Return [X, Y] of the center of cell containing provided text 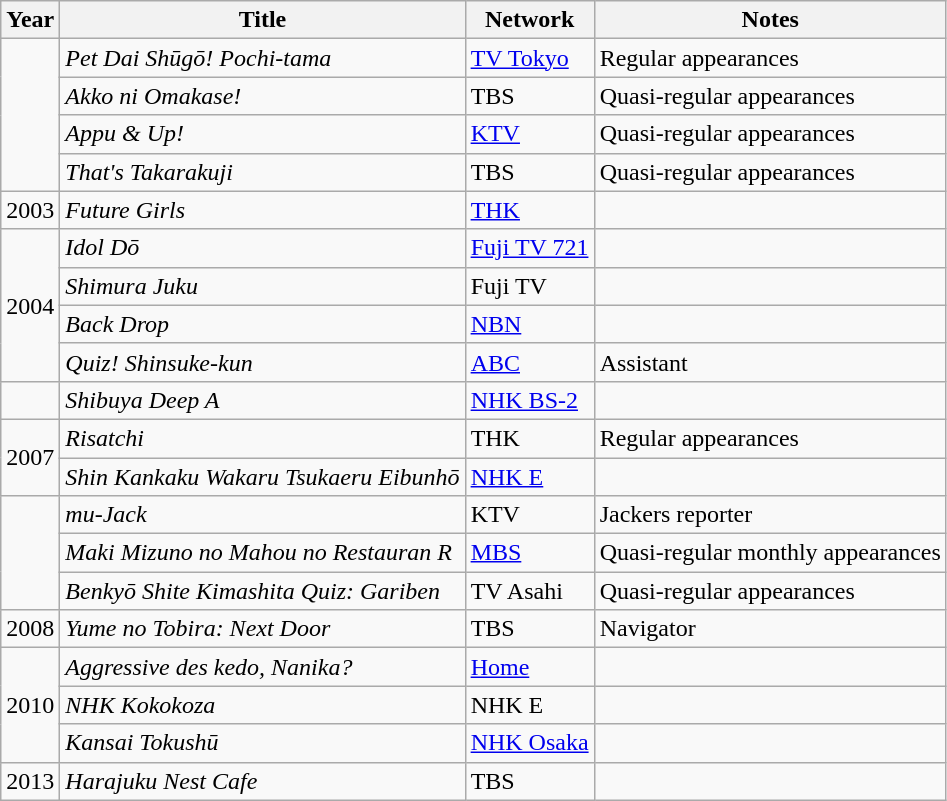
That's Takarakuji [262, 172]
Harajuku Nest Cafe [262, 781]
TV Asahi [530, 591]
Navigator [770, 629]
Fuji TV 721 [530, 248]
Risatchi [262, 438]
Jackers reporter [770, 515]
2008 [30, 629]
Home [530, 667]
Quiz! Shinsuke-kun [262, 362]
Yume no Tobira: Next Door [262, 629]
mu-Jack [262, 515]
Title [262, 20]
Shibuya Deep A [262, 400]
Aggressive des kedo, Nanika? [262, 667]
Idol Dō [262, 248]
Year [30, 20]
2013 [30, 781]
Quasi-regular monthly appearances [770, 553]
Assistant [770, 362]
NBN [530, 324]
MBS [530, 553]
Maki Mizuno no Mahou no Restauran R [262, 553]
NHK BS-2 [530, 400]
Appu & Up! [262, 134]
2010 [30, 705]
2003 [30, 210]
Shimura Juku [262, 286]
TV Tokyo [530, 58]
Kansai Tokushū [262, 743]
Shin Kankaku Wakaru Tsukaeru Eibunhō [262, 477]
Network [530, 20]
2007 [30, 457]
NHK Kokokoza [262, 705]
Pet Dai Shūgō! Pochi-tama [262, 58]
2004 [30, 305]
Future Girls [262, 210]
NHK Osaka [530, 743]
Notes [770, 20]
Fuji TV [530, 286]
Benkyō Shite Kimashita Quiz: Gariben [262, 591]
Back Drop [262, 324]
Akko ni Omakase! [262, 96]
ABC [530, 362]
